Find where the given text appears and provide that cell's center as [x, y] coordinate. 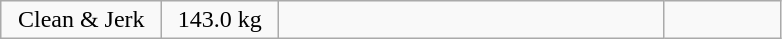
Clean & Jerk [82, 20]
143.0 kg [220, 20]
